Capture the cell that displays the provided text and extract its [x, y] central coordinate. 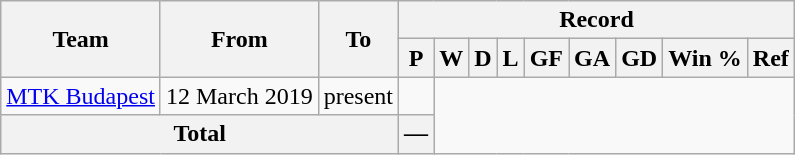
P [416, 58]
L [510, 58]
MTK Budapest [81, 96]
W [452, 58]
— [416, 134]
From [239, 39]
Team [81, 39]
Ref [770, 58]
D [483, 58]
12 March 2019 [239, 96]
present [358, 96]
Total [200, 134]
GD [640, 58]
GA [592, 58]
GF [546, 58]
To [358, 39]
Win % [706, 58]
Record [597, 20]
